Determine the (X, Y) coordinate at the center of the cell enclosing the given text.  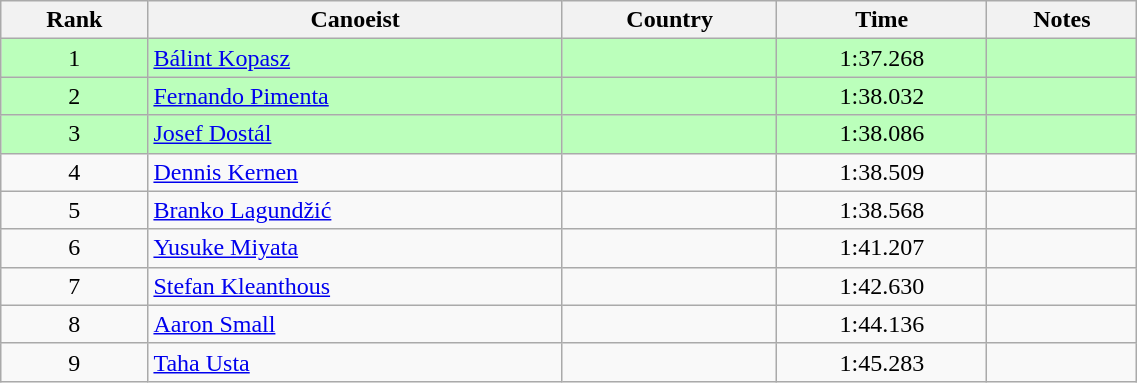
1 (74, 58)
Dennis Kernen (356, 172)
2 (74, 96)
1:38.509 (882, 172)
Bálint Kopasz (356, 58)
1:44.136 (882, 324)
8 (74, 324)
Country (669, 20)
1:42.630 (882, 286)
3 (74, 134)
Josef Dostál (356, 134)
Fernando Pimenta (356, 96)
7 (74, 286)
5 (74, 210)
Time (882, 20)
6 (74, 248)
Yusuke Miyata (356, 248)
1:45.283 (882, 362)
Rank (74, 20)
Canoeist (356, 20)
Stefan Kleanthous (356, 286)
1:38.568 (882, 210)
1:37.268 (882, 58)
1:38.086 (882, 134)
1:38.032 (882, 96)
Notes (1062, 20)
Branko Lagundžić (356, 210)
Aaron Small (356, 324)
9 (74, 362)
1:41.207 (882, 248)
4 (74, 172)
Taha Usta (356, 362)
